From the cell containing the given text, extract its center point as (X, Y) coordinate. 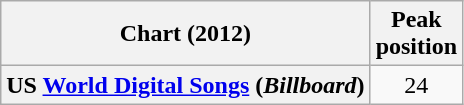
24 (416, 85)
US World Digital Songs (Billboard) (186, 85)
Peakposition (416, 34)
Chart (2012) (186, 34)
